Locate the cell with the specified text and output its [X, Y] center coordinate. 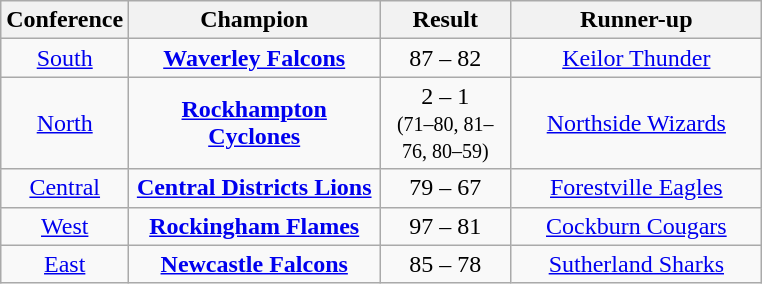
Cockburn Cougars [636, 226]
Sutherland Sharks [636, 264]
Newcastle Falcons [254, 264]
Northside Wizards [636, 123]
Champion [254, 20]
Conference [65, 20]
Central [65, 188]
79 – 67 [446, 188]
2 – 1(71–80, 81–76, 80–59) [446, 123]
Central Districts Lions [254, 188]
Forestville Eagles [636, 188]
West [65, 226]
87 – 82 [446, 58]
Runner-up [636, 20]
Result [446, 20]
Waverley Falcons [254, 58]
97 – 81 [446, 226]
Rockhampton Cyclones [254, 123]
Rockingham Flames [254, 226]
East [65, 264]
South [65, 58]
North [65, 123]
Keilor Thunder [636, 58]
85 – 78 [446, 264]
